Detect which cell encompasses the target text, then output its [x, y] center coordinate. 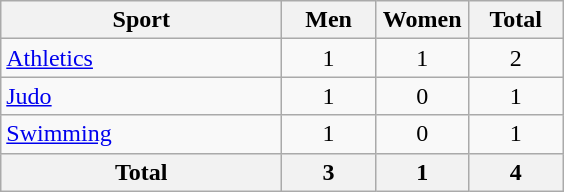
Judo [142, 96]
Swimming [142, 134]
Women [422, 20]
2 [516, 58]
4 [516, 172]
Men [329, 20]
Sport [142, 20]
3 [329, 172]
Athletics [142, 58]
